Detect which cell encompasses the target text, then output its [x, y] center coordinate. 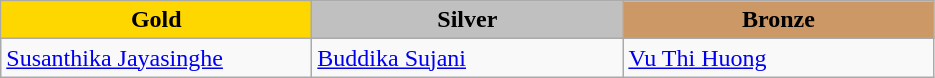
Buddika Sujani [468, 58]
Gold [156, 20]
Bronze [778, 20]
Vu Thi Huong [778, 58]
Silver [468, 20]
Susanthika Jayasinghe [156, 58]
